For the text-containing cell, return its midpoint in (X, Y) coordinate format. 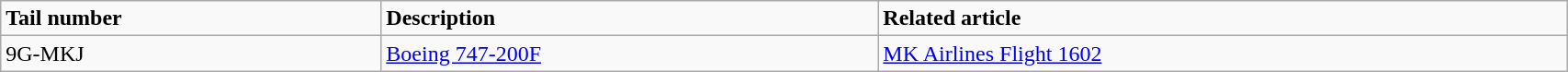
Description (630, 18)
Related article (1223, 18)
9G-MKJ (191, 54)
Tail number (191, 18)
Boeing 747-200F (630, 54)
MK Airlines Flight 1602 (1223, 54)
